Extract the (X, Y) coordinate from the center of the cell holding the provided text.  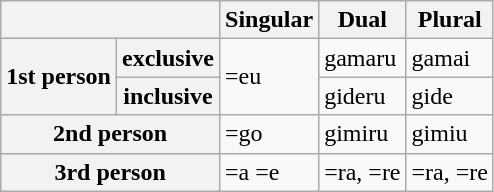
Singular (270, 20)
exclusive (168, 58)
=eu (270, 77)
Dual (362, 20)
3rd person (110, 172)
=go (270, 134)
gamaru (362, 58)
2nd person (110, 134)
gamai (450, 58)
inclusive (168, 96)
Plural (450, 20)
gimiru (362, 134)
gideru (362, 96)
gimiu (450, 134)
gide (450, 96)
1st person (59, 77)
=a =e (270, 172)
